Identify which cell holds the provided text, then report its (X, Y) central coordinate. 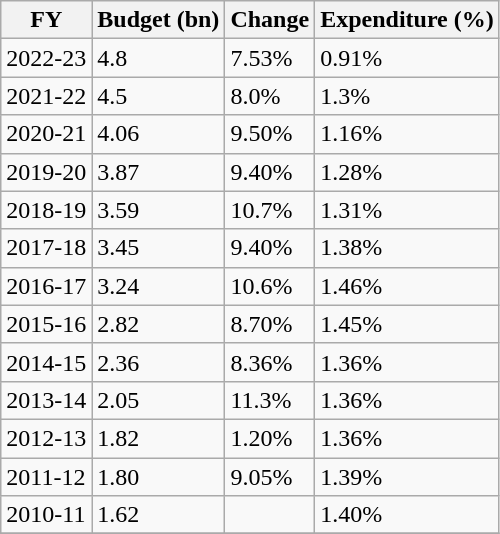
3.59 (158, 210)
2020-21 (46, 134)
1.16% (408, 134)
2011-12 (46, 477)
3.24 (158, 286)
2010-11 (46, 515)
2017-18 (46, 248)
9.50% (270, 134)
4.5 (158, 96)
2.82 (158, 324)
1.28% (408, 172)
2012-13 (46, 438)
2016-17 (46, 286)
3.87 (158, 172)
2019-20 (46, 172)
1.45% (408, 324)
FY (46, 20)
2015-16 (46, 324)
Change (270, 20)
2018-19 (46, 210)
1.46% (408, 286)
1.3% (408, 96)
8.70% (270, 324)
2.36 (158, 362)
2.05 (158, 400)
Expenditure (%) (408, 20)
3.45 (158, 248)
0.91% (408, 58)
10.6% (270, 286)
8.36% (270, 362)
7.53% (270, 58)
4.06 (158, 134)
2014-15 (46, 362)
1.62 (158, 515)
1.31% (408, 210)
2022-23 (46, 58)
Budget (bn) (158, 20)
2013-14 (46, 400)
1.80 (158, 477)
1.39% (408, 477)
4.8 (158, 58)
1.20% (270, 438)
11.3% (270, 400)
9.05% (270, 477)
8.0% (270, 96)
1.38% (408, 248)
1.40% (408, 515)
2021-22 (46, 96)
10.7% (270, 210)
1.82 (158, 438)
